Capture the cell that displays the provided text and extract its (x, y) central coordinate. 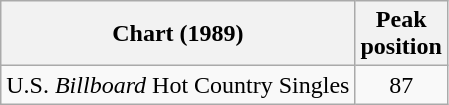
Chart (1989) (178, 34)
87 (401, 85)
U.S. Billboard Hot Country Singles (178, 85)
Peakposition (401, 34)
